Locate the cell with the specified text and output its (x, y) center coordinate. 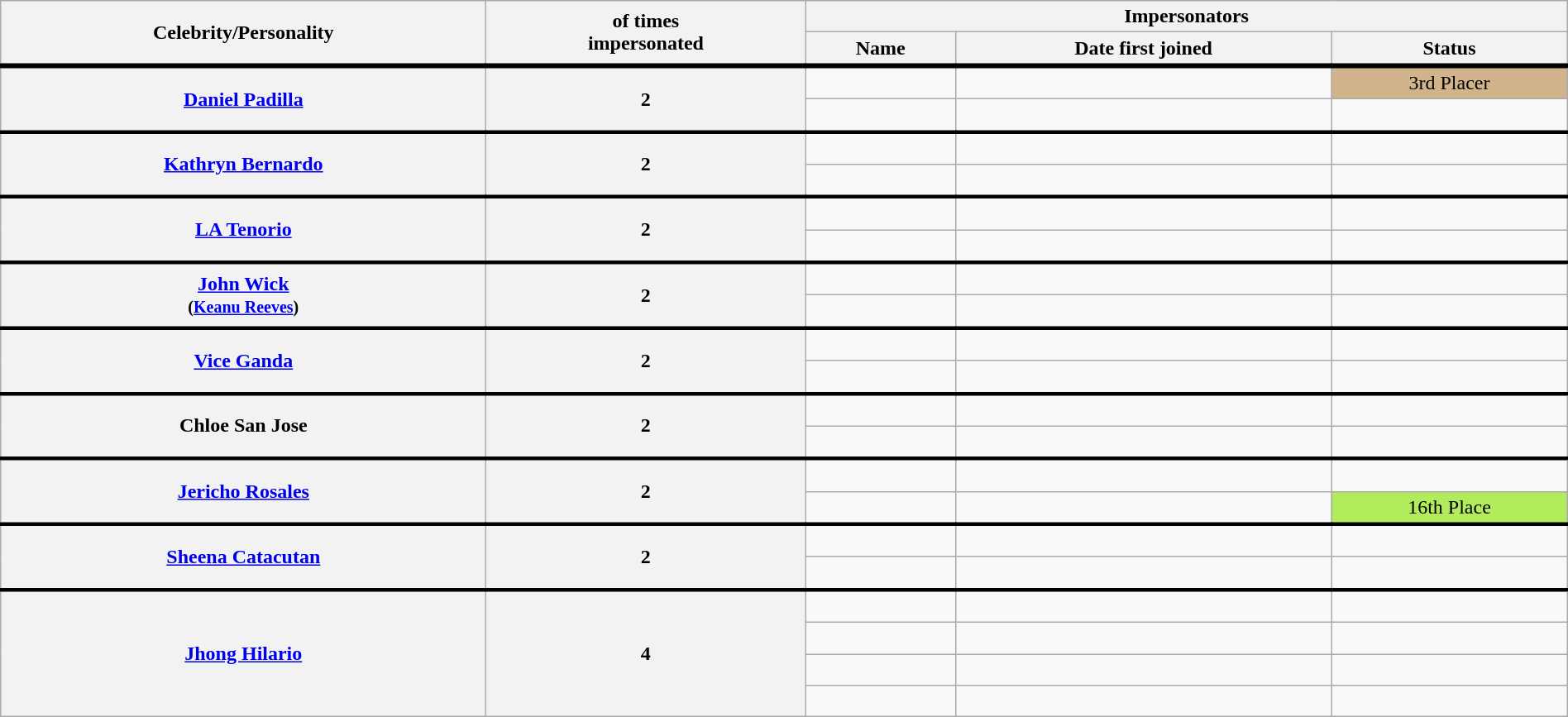
John Wick(Keanu Reeves) (243, 294)
3rd Placer (1450, 82)
Celebrity/Personality (243, 33)
Chloe San Jose (243, 427)
Sheena Catacutan (243, 557)
Vice Ganda (243, 361)
Status (1450, 49)
Daniel Padilla (243, 98)
4 (646, 653)
Impersonators (1186, 17)
LA Tenorio (243, 230)
Name (881, 49)
Jericho Rosales (243, 491)
of timesimpersonated (646, 33)
16th Place (1450, 508)
Kathryn Bernardo (243, 164)
Date first joined (1143, 49)
Jhong Hilario (243, 653)
